Provide the (x, y) coordinate of the cell's center where the given text is located.  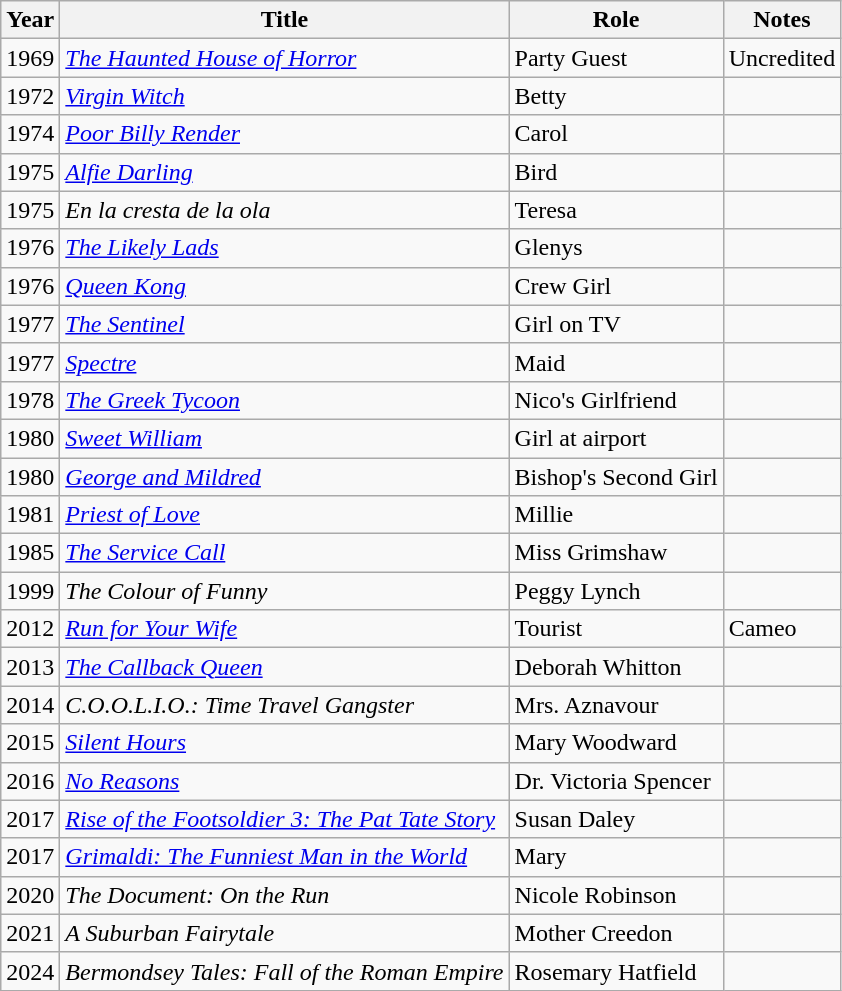
Grimaldi: The Funniest Man in the World (284, 857)
Nicole Robinson (616, 895)
George and Mildred (284, 477)
Carol (616, 134)
1972 (30, 96)
2014 (30, 705)
Mary (616, 857)
Party Guest (616, 58)
Spectre (284, 362)
2020 (30, 895)
A Suburban Fairytale (284, 933)
Betty (616, 96)
Priest of Love (284, 515)
1969 (30, 58)
1999 (30, 591)
Maid (616, 362)
The Callback Queen (284, 667)
Alfie Darling (284, 172)
Girl at airport (616, 438)
Girl on TV (616, 324)
The Sentinel (284, 324)
Teresa (616, 210)
Run for Your Wife (284, 629)
Mrs. Aznavour (616, 705)
Title (284, 20)
2012 (30, 629)
1981 (30, 515)
Rosemary Hatfield (616, 971)
Mother Creedon (616, 933)
Glenys (616, 248)
1978 (30, 400)
Bird (616, 172)
The Likely Lads (284, 248)
Cameo (782, 629)
2013 (30, 667)
2016 (30, 781)
Millie (616, 515)
Role (616, 20)
Rise of the Footsoldier 3: The Pat Tate Story (284, 819)
Miss Grimshaw (616, 553)
2015 (30, 743)
The Haunted House of Horror (284, 58)
Tourist (616, 629)
Notes (782, 20)
Mary Woodward (616, 743)
The Service Call (284, 553)
1974 (30, 134)
C.O.O.L.I.O.: Time Travel Gangster (284, 705)
Virgin Witch (284, 96)
Year (30, 20)
En la cresta de la ola (284, 210)
Uncredited (782, 58)
Dr. Victoria Spencer (616, 781)
2021 (30, 933)
Poor Billy Render (284, 134)
Deborah Whitton (616, 667)
Crew Girl (616, 286)
The Greek Tycoon (284, 400)
1985 (30, 553)
No Reasons (284, 781)
Silent Hours (284, 743)
Queen Kong (284, 286)
The Colour of Funny (284, 591)
Susan Daley (616, 819)
Bishop's Second Girl (616, 477)
2024 (30, 971)
Peggy Lynch (616, 591)
Sweet William (284, 438)
Bermondsey Tales: Fall of the Roman Empire (284, 971)
Nico's Girlfriend (616, 400)
The Document: On the Run (284, 895)
